Output the [X, Y] coordinate of the center of the cell containing the given text.  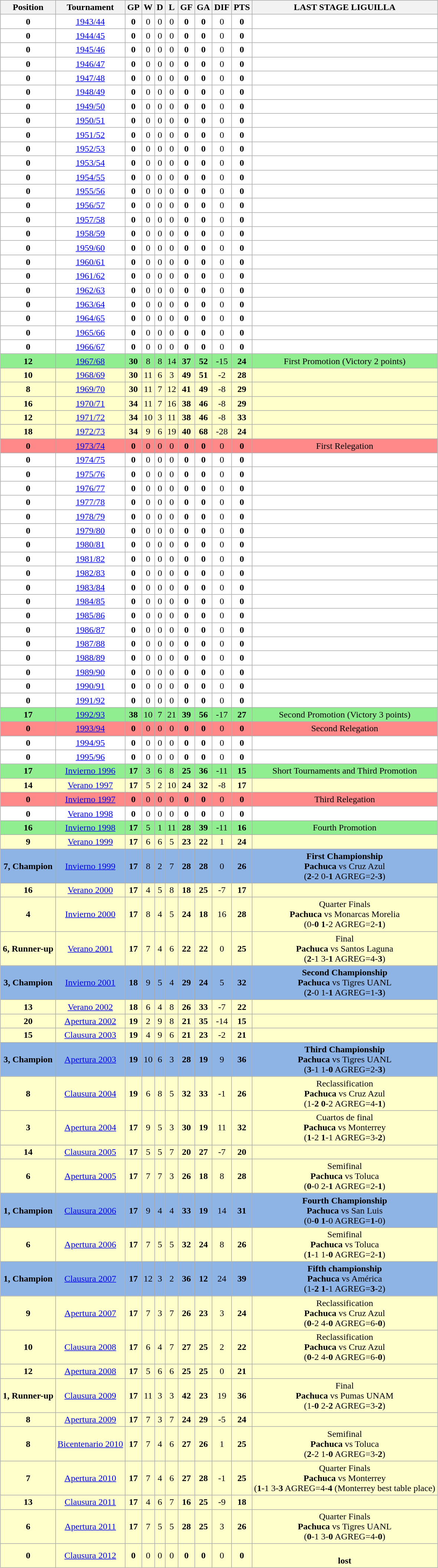
Fourth ChampionshipPachuca vs San Luis(0-0 1-0 AGREG=1-0) [344, 1210]
GP [133, 7]
Bicentenario 2010 [90, 1444]
First Promotion (Victory 2 points) [344, 361]
-5 [222, 1420]
FinalPachuca vs Santos Laguna(2-1 3-1 AGREG=4-3) [344, 949]
1964/65 [90, 318]
-15 [222, 361]
SemifinalPachuca vs Toluca(2-2 1-0 AGREG=3-2) [344, 1444]
Verano 1999 [90, 842]
1993/94 [90, 729]
1978/79 [90, 516]
1975/76 [90, 474]
1988/89 [90, 658]
Clausura 2009 [90, 1396]
Fourth Promotion [344, 827]
1974/75 [90, 460]
1957/58 [90, 220]
-17 [222, 715]
52 [203, 361]
1948/49 [90, 92]
1947/48 [90, 78]
Verano 2000 [90, 890]
-14 [222, 1021]
Cuartos de finalPachuca vs Monterrey(1-2 1-1 AGREG=3-2) [344, 1128]
56 [203, 715]
1968/69 [90, 375]
Quarter FinalsPachuca vs Monterrey(1-1 3-3 AGREG=4-4 (Monterrey best table place) [344, 1478]
Apertura 2002 [90, 1021]
Invierno 2000 [90, 914]
1995/96 [90, 757]
Verano 1997 [90, 785]
1963/64 [90, 304]
lost [344, 1555]
1966/67 [90, 347]
1943/44 [90, 22]
1979/80 [90, 531]
FinalPachuca vs Pumas UNAM(1-0 2-2 AGREG=3-2) [344, 1396]
1965/66 [90, 333]
6, Runner-up [28, 949]
1961/62 [90, 276]
Apertura 2010 [90, 1478]
1951/52 [90, 135]
Clausura 2008 [90, 1347]
1945/46 [90, 50]
ReclassificationPachuca vs Cruz Azul(1-2 0-2 AGREG=4-1) [344, 1094]
PTS [242, 7]
1956/57 [90, 205]
1983/84 [90, 587]
1952/53 [90, 149]
GF [186, 7]
LAST STAGE LIGUILLA [344, 7]
Invierno 1999 [90, 866]
1982/83 [90, 573]
1950/51 [90, 120]
1959/60 [90, 248]
1946/47 [90, 64]
1991/92 [90, 700]
Second ChampionshipPachuca vs Tigres UANL(2-0 1-1 AGREG=1-3) [344, 983]
1980/81 [90, 545]
1986/87 [90, 630]
Clausura 2006 [90, 1210]
1949/50 [90, 106]
Invierno 1997 [90, 799]
SemifinalPachuca vs Toluca(0-0 2-1 AGREG=2-1) [344, 1176]
1970/71 [90, 403]
68 [203, 432]
First ChampionshipPachuca vs Cruz Azul(2-2 0-1 AGREG=2-3) [344, 866]
1976/77 [90, 488]
Apertura 2006 [90, 1244]
Position [28, 7]
Third Relegation [344, 799]
Apertura 2009 [90, 1420]
Clausura 2007 [90, 1279]
Tournament [90, 7]
-28 [222, 432]
40 [186, 432]
Short Tournaments and Third Promotion [344, 771]
1944/45 [90, 36]
31 [242, 1210]
Apertura 2003 [90, 1059]
Clausura 2003 [90, 1035]
Apertura 2004 [90, 1128]
L [171, 7]
35 [203, 1021]
1972/73 [90, 432]
SemifinalPachuca vs Toluca(1-1 1-0 AGREG=2-1) [344, 1244]
Apertura 2007 [90, 1313]
-9 [222, 1502]
W [148, 7]
1953/54 [90, 163]
GA [203, 7]
1985/86 [90, 615]
Verano 2001 [90, 949]
Clausura 2004 [90, 1094]
1994/95 [90, 743]
Fifth championshipPachuca vs América(1-2 1-1 AGREG=3-2) [344, 1279]
1969/70 [90, 389]
42 [186, 1396]
Invierno 1996 [90, 771]
Invierno 1998 [90, 827]
Invierno 2001 [90, 983]
1962/63 [90, 290]
Verano 2002 [90, 1007]
1981/82 [90, 559]
Quarter FinalsPachuca vs Tigres UANL(0-1 3-0 AGREG=4-0) [344, 1526]
1954/55 [90, 177]
Verano 1998 [90, 813]
Third ChampionshipPachuca vs Tigres UANL(3-1 1-0 AGREG=2-3) [344, 1059]
37 [186, 361]
1977/78 [90, 502]
1958/59 [90, 234]
First Relegation [344, 446]
1955/56 [90, 191]
D [160, 7]
1960/61 [90, 262]
1987/88 [90, 644]
Apertura 2008 [90, 1371]
Second Promotion (Victory 3 points) [344, 715]
1973/74 [90, 446]
DIF [222, 7]
Quarter FinalsPachuca vs Monarcas Morelia(0-0 1-2 AGREG=2-1) [344, 914]
1967/68 [90, 361]
51 [203, 375]
Clausura 2012 [90, 1555]
1984/85 [90, 601]
1990/91 [90, 686]
1989/90 [90, 672]
7, Champion [28, 866]
Apertura 2011 [90, 1526]
1992/93 [90, 715]
1, Runner-up [28, 1396]
Apertura 2005 [90, 1176]
Clausura 2011 [90, 1502]
Clausura 2005 [90, 1152]
1971/72 [90, 418]
Second Relegation [344, 729]
41 [186, 389]
